Determine the [X, Y] coordinate at the center of the cell enclosing the given text.  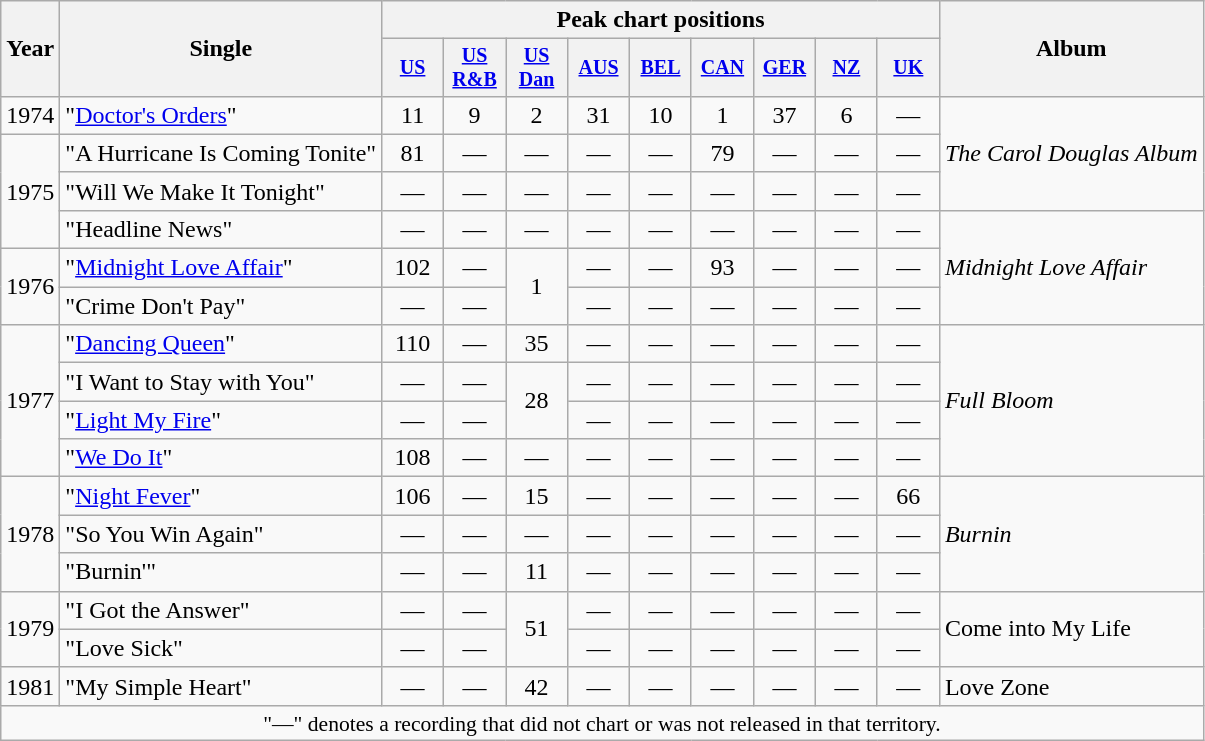
"Midnight Love Affair" [221, 268]
51 [537, 629]
"Light My Fire" [221, 420]
1975 [30, 191]
Single [221, 49]
"So You Win Again" [221, 534]
USR&B [475, 68]
"Will We Make It Tonight" [221, 191]
1974 [30, 115]
81 [413, 153]
"Headline News" [221, 229]
6 [846, 115]
110 [413, 344]
USDan [537, 68]
1978 [30, 534]
"Crime Don't Pay" [221, 306]
AUS [599, 68]
BEL [661, 68]
Year [30, 49]
79 [722, 153]
1981 [30, 686]
66 [908, 496]
Midnight Love Affair [1071, 267]
Come into My Life [1071, 629]
1979 [30, 629]
Peak chart positions [661, 20]
"I Want to Stay with You" [221, 382]
42 [537, 686]
"Burnin'" [221, 572]
"My Simple Heart" [221, 686]
US [413, 68]
"Love Sick" [221, 648]
10 [661, 115]
Album [1071, 49]
Burnin [1071, 534]
"A Hurricane Is Coming Tonite" [221, 153]
37 [784, 115]
106 [413, 496]
"Doctor's Orders" [221, 115]
"Dancing Queen" [221, 344]
"I Got the Answer" [221, 610]
28 [537, 401]
The Carol Douglas Album [1071, 153]
2 [537, 115]
1977 [30, 401]
15 [537, 496]
Full Bloom [1071, 401]
93 [722, 268]
UK [908, 68]
"—" denotes a recording that did not chart or was not released in that territory. [602, 723]
35 [537, 344]
"Night Fever" [221, 496]
9 [475, 115]
"We Do It" [221, 458]
1976 [30, 287]
108 [413, 458]
NZ [846, 68]
Love Zone [1071, 686]
31 [599, 115]
GER [784, 68]
CAN [722, 68]
102 [413, 268]
